Find where the given text appears and provide that cell's center as [x, y] coordinate. 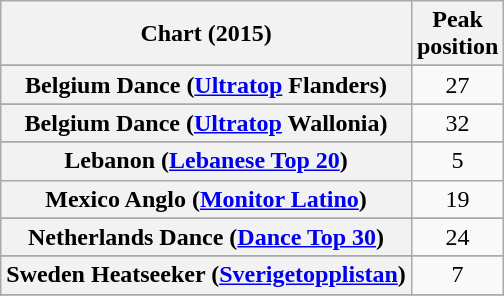
27 [457, 85]
Belgium Dance (Ultratop Wallonia) [206, 123]
Peakposition [457, 34]
24 [457, 237]
Belgium Dance (Ultratop Flanders) [206, 85]
Sweden Heatseeker (Sverigetopplistan) [206, 275]
Mexico Anglo (Monitor Latino) [206, 199]
Chart (2015) [206, 34]
5 [457, 161]
Netherlands Dance (Dance Top 30) [206, 237]
7 [457, 275]
32 [457, 123]
Lebanon (Lebanese Top 20) [206, 161]
19 [457, 199]
